From the cell containing the given text, extract its center point as [x, y] coordinate. 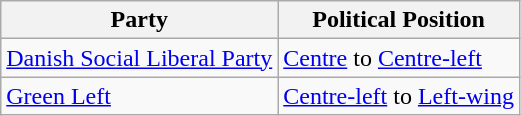
Green Left [140, 96]
Political Position [399, 20]
Centre to Centre-left [399, 58]
Danish Social Liberal Party [140, 58]
Centre-left to Left-wing [399, 96]
Party [140, 20]
